Output the [X, Y] coordinate of the center of the cell containing the given text.  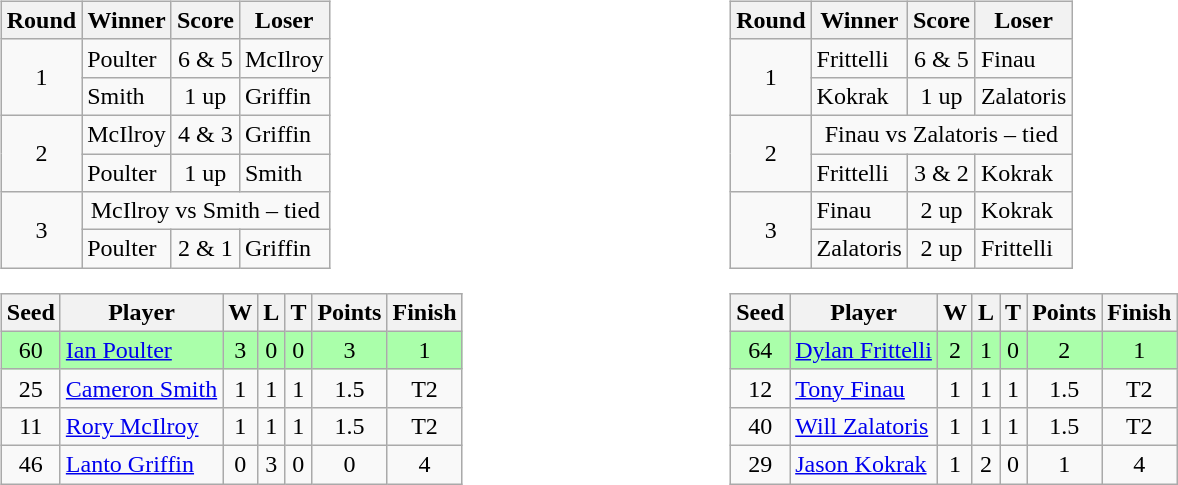
Jason Kokrak [864, 464]
12 [760, 388]
60 [30, 350]
40 [760, 426]
Will Zalatoris [864, 426]
11 [30, 426]
64 [760, 350]
Cameron Smith [141, 388]
Finau vs Zalatoris – tied [942, 134]
Dylan Frittelli [864, 350]
Tony Finau [864, 388]
2 & 1 [205, 249]
Rory McIlroy [141, 426]
McIlroy vs Smith – tied [206, 211]
4 & 3 [205, 134]
25 [30, 388]
Lanto Griffin [141, 464]
3 & 2 [941, 173]
46 [30, 464]
Ian Poulter [141, 350]
29 [760, 464]
